From the cell containing the given text, extract its center point as (X, Y) coordinate. 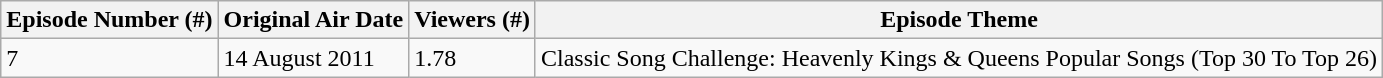
14 August 2011 (314, 58)
Classic Song Challenge: Heavenly Kings & Queens Popular Songs (Top 30 To Top 26) (958, 58)
Viewers (#) (472, 20)
Original Air Date (314, 20)
Episode Theme (958, 20)
Episode Number (#) (110, 20)
1.78 (472, 58)
7 (110, 58)
